Return the [x, y] coordinate for the center point of the cell that contains the specified text.  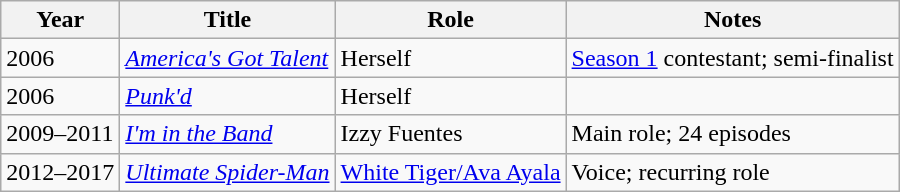
Title [228, 20]
2012–2017 [60, 172]
Ultimate Spider-Man [228, 172]
Main role; 24 episodes [732, 134]
Season 1 contestant; semi-finalist [732, 58]
Role [450, 20]
Punk'd [228, 96]
Year [60, 20]
America's Got Talent [228, 58]
Izzy Fuentes [450, 134]
I'm in the Band [228, 134]
White Tiger/Ava Ayala [450, 172]
Notes [732, 20]
Voice; recurring role [732, 172]
2009–2011 [60, 134]
